Return the (x, y) coordinate for the center point of the cell that contains the specified text.  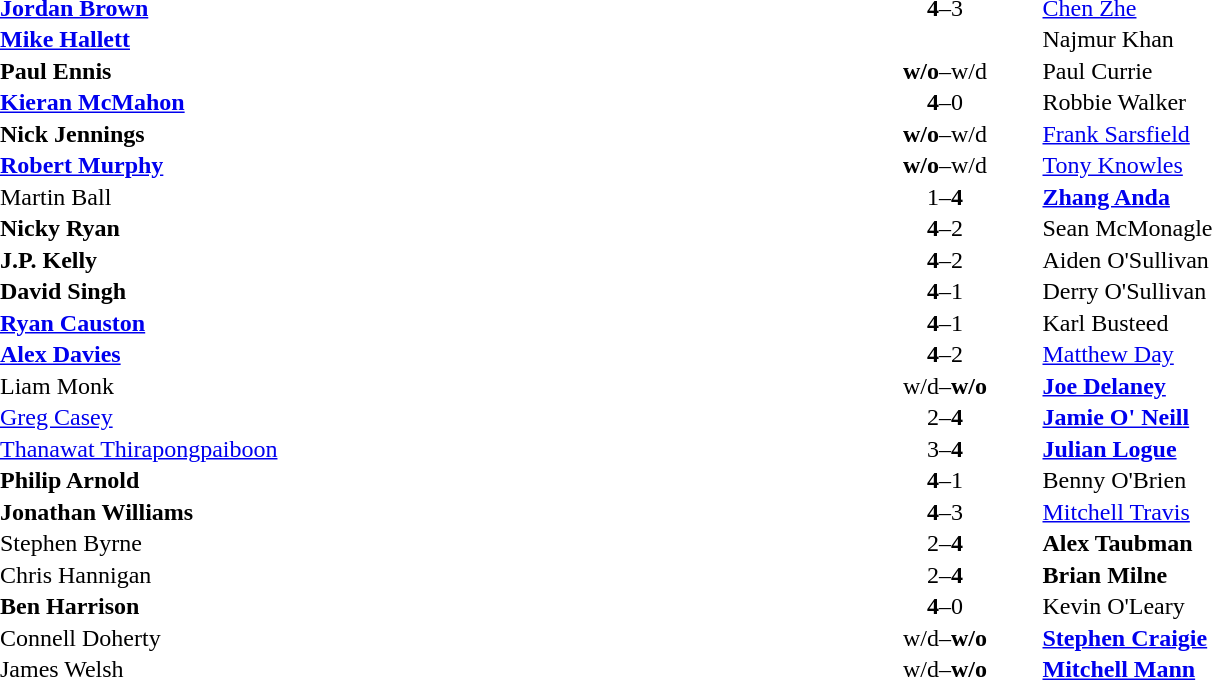
4–3 (944, 512)
1–4 (944, 197)
3–4 (944, 449)
